Pinpoint the cell where the given text exists, returning its (x, y) midpoint coordinate. 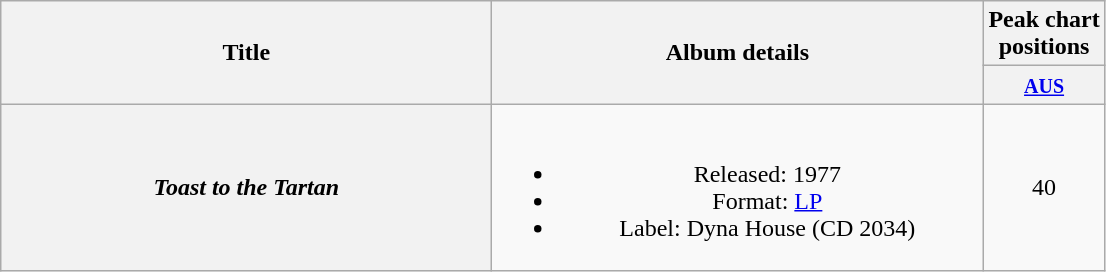
AUS (1044, 85)
40 (1044, 188)
Released: 1977Format: LPLabel: Dyna House (CD 2034) (738, 188)
Toast to the Tartan (246, 188)
Title (246, 52)
Peak chartpositions (1044, 34)
Album details (738, 52)
